Pinpoint the cell where the given text exists, returning its [X, Y] midpoint coordinate. 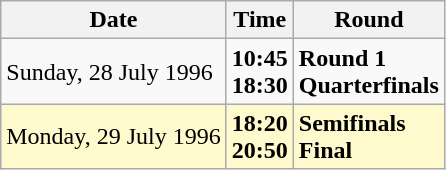
18:2020:50 [260, 136]
Round 1Quarterfinals [368, 72]
10:4518:30 [260, 72]
Monday, 29 July 1996 [114, 136]
Time [260, 20]
Round [368, 20]
Sunday, 28 July 1996 [114, 72]
SemifinalsFinal [368, 136]
Date [114, 20]
